Return the (X, Y) coordinate for the center point of the cell that contains the specified text.  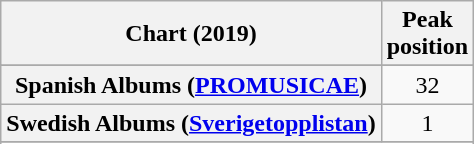
Chart (2019) (191, 34)
Swedish Albums (Sverigetopplistan) (191, 123)
Peakposition (427, 34)
32 (427, 85)
Spanish Albums (PROMUSICAE) (191, 85)
1 (427, 123)
